Scan for the cell matching the given text and deliver its (X, Y) coordinate at center. 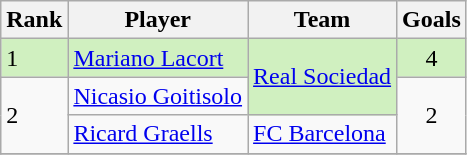
Team (322, 20)
Player (158, 20)
4 (432, 58)
Ricard Graells (158, 134)
Rank (34, 20)
1 (34, 58)
FC Barcelona (322, 134)
Real Sociedad (322, 77)
Goals (432, 20)
Nicasio Goitisolo (158, 96)
Mariano Lacort (158, 58)
